Capture the cell that displays the provided text and extract its [X, Y] central coordinate. 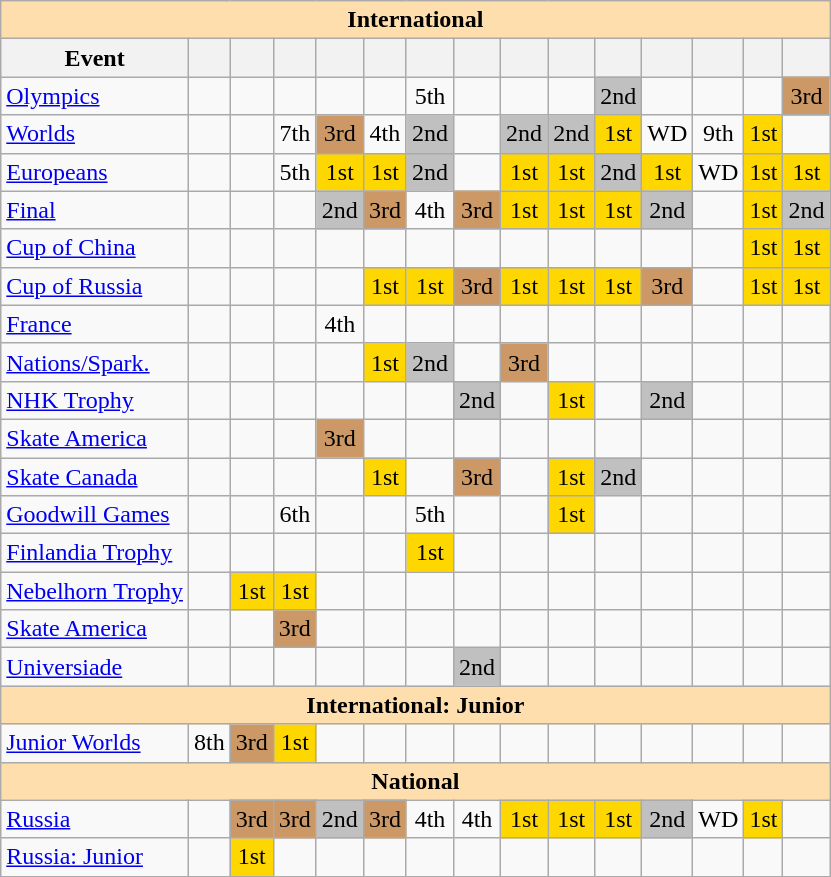
9th [718, 134]
6th [294, 515]
Europeans [95, 172]
8th [209, 743]
Finlandia Trophy [95, 553]
Nebelhorn Trophy [95, 591]
International [416, 20]
NHK Trophy [95, 400]
France [95, 324]
Nations/Spark. [95, 362]
Olympics [95, 96]
Goodwill Games [95, 515]
Cup of Russia [95, 286]
National [416, 781]
Russia [95, 819]
Junior Worlds [95, 743]
Russia: Junior [95, 857]
Event [95, 58]
Skate Canada [95, 477]
Worlds [95, 134]
International: Junior [416, 705]
Universiade [95, 667]
Final [95, 210]
7th [294, 134]
Cup of China [95, 248]
